Capture the cell that displays the provided text and extract its [X, Y] central coordinate. 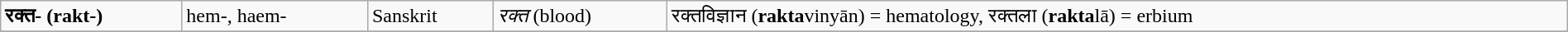
hem-, haem- [275, 16]
Sanskrit [430, 16]
रक्त (blood) [581, 16]
रक्तविज्ञान (raktavinyān) = hematology, रक्तला (raktalā) = erbium [1117, 16]
रक्त- (rakt-) [91, 16]
